Provide the (x, y) coordinate of the cell's center where the given text is located.  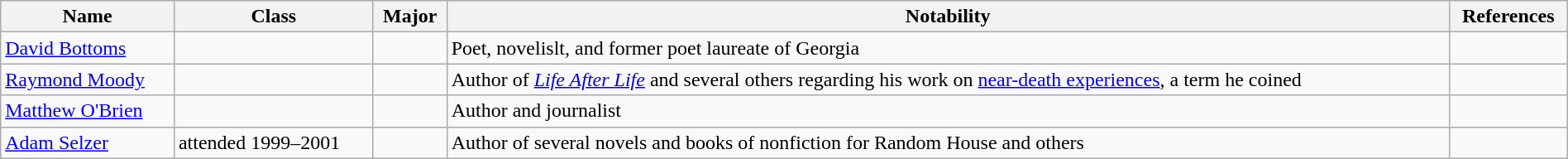
References (1508, 17)
David Bottoms (88, 48)
Matthew O'Brien (88, 111)
Notability (948, 17)
Author and journalist (948, 111)
Name (88, 17)
Class (273, 17)
Poet, novelislt, and former poet laureate of Georgia (948, 48)
Author of several novels and books of nonfiction for Random House and others (948, 142)
Raymond Moody (88, 79)
Adam Selzer (88, 142)
Author of Life After Life and several others regarding his work on near-death experiences, a term he coined (948, 79)
Major (410, 17)
attended 1999–2001 (273, 142)
